Locate the cell with the specified text and output its (X, Y) center coordinate. 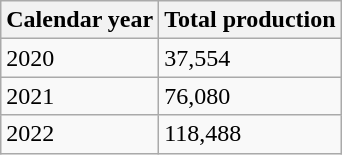
76,080 (250, 96)
2022 (80, 134)
2021 (80, 96)
Calendar year (80, 20)
118,488 (250, 134)
Total production (250, 20)
2020 (80, 58)
37,554 (250, 58)
